Search for the cell housing the specified text and yield its [x, y] center coordinate. 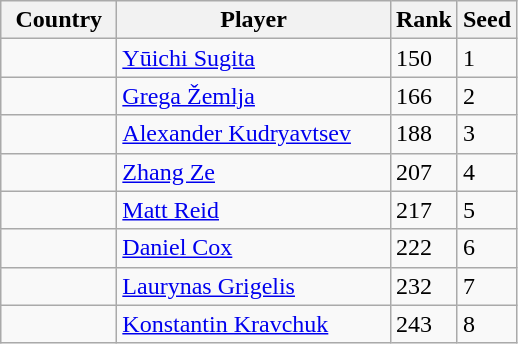
217 [424, 210]
207 [424, 172]
243 [424, 324]
Seed [486, 20]
8 [486, 324]
Rank [424, 20]
1 [486, 58]
Daniel Cox [254, 248]
166 [424, 96]
Grega Žemlja [254, 96]
Yūichi Sugita [254, 58]
2 [486, 96]
3 [486, 134]
222 [424, 248]
6 [486, 248]
232 [424, 286]
Player [254, 20]
5 [486, 210]
150 [424, 58]
Konstantin Kravchuk [254, 324]
4 [486, 172]
Matt Reid [254, 210]
Laurynas Grigelis [254, 286]
Zhang Ze [254, 172]
7 [486, 286]
188 [424, 134]
Alexander Kudryavtsev [254, 134]
Country [59, 20]
